Find where the given text appears and provide that cell's center as [x, y] coordinate. 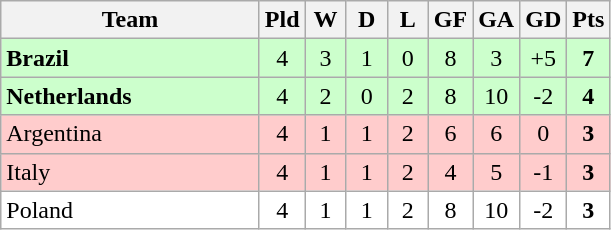
GA [496, 20]
Netherlands [130, 96]
Pld [282, 20]
Argentina [130, 134]
L [408, 20]
W [326, 20]
Poland [130, 210]
+5 [544, 58]
GF [450, 20]
Italy [130, 172]
Pts [588, 20]
Brazil [130, 58]
5 [496, 172]
Team [130, 20]
7 [588, 58]
GD [544, 20]
-1 [544, 172]
D [366, 20]
